From the cell containing the given text, extract its center point as [X, Y] coordinate. 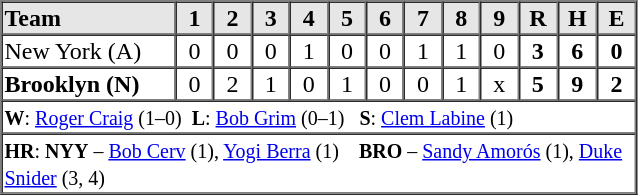
4 [309, 18]
Team [89, 18]
7 [423, 18]
H [576, 18]
8 [461, 18]
x [499, 84]
E [616, 18]
R [538, 18]
Brooklyn (N) [89, 84]
HR: NYY – Bob Cerv (1), Yogi Berra (1) BRO – Sandy Amorós (1), Duke Snider (3, 4) [319, 164]
W: Roger Craig (1–0) L: Bob Grim (0–1) S: Clem Labine (1) [319, 116]
New York (A) [89, 50]
